Return [x, y] of the center of cell containing provided text 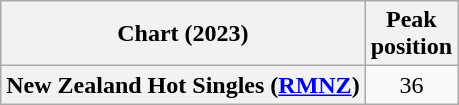
36 [411, 85]
New Zealand Hot Singles (RMNZ) [183, 85]
Peakposition [411, 34]
Chart (2023) [183, 34]
